Output the (X, Y) coordinate of the center of the cell containing the given text.  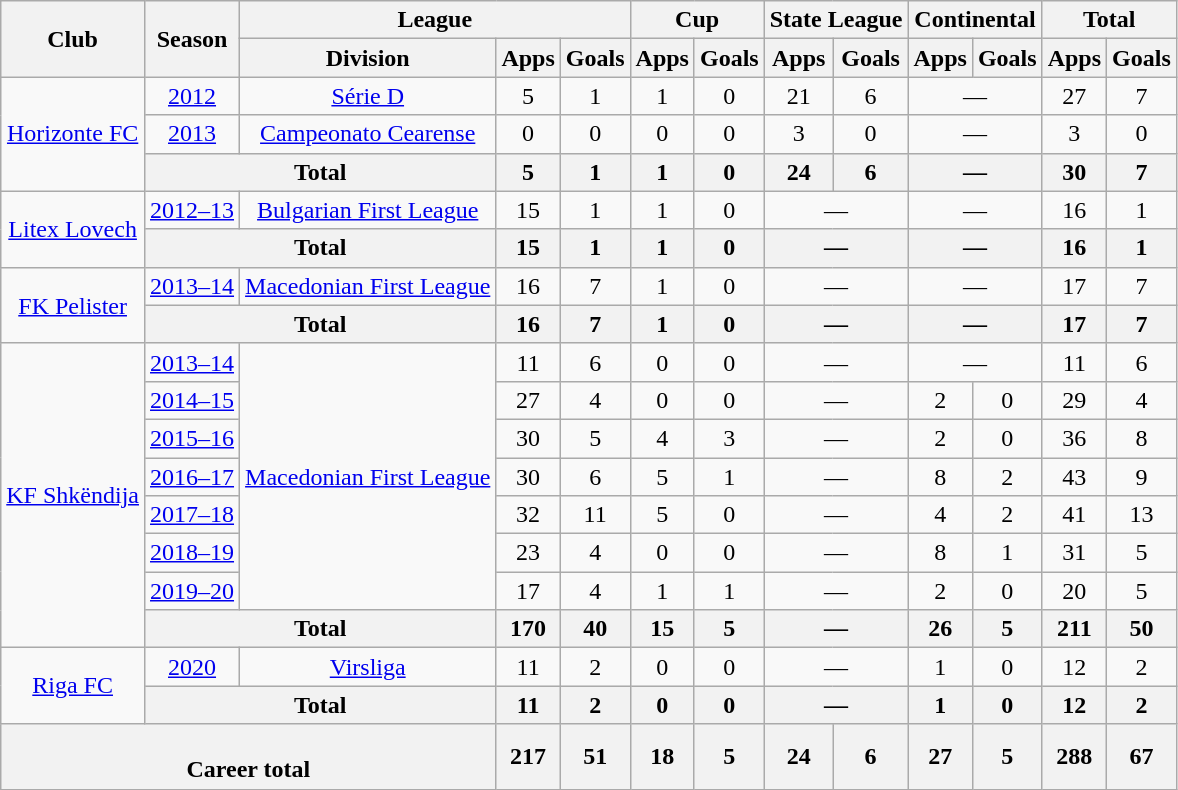
2020 (192, 667)
2019–20 (192, 591)
State League (836, 20)
20 (1074, 591)
36 (1074, 438)
2016–17 (192, 477)
288 (1074, 756)
League (435, 20)
Club (73, 39)
50 (1142, 629)
211 (1074, 629)
Campeonato Cearense (368, 134)
Division (368, 58)
51 (595, 756)
23 (528, 553)
Horizonte FC (73, 134)
2018–19 (192, 553)
41 (1074, 515)
Career total (248, 756)
29 (1074, 400)
Cup (697, 20)
18 (662, 756)
Virsliga (368, 667)
2012–13 (192, 210)
40 (595, 629)
32 (528, 515)
FK Pelister (73, 305)
21 (798, 96)
Bulgarian First League (368, 210)
KF Shkëndija (73, 495)
2012 (192, 96)
43 (1074, 477)
9 (1142, 477)
2017–18 (192, 515)
2015–16 (192, 438)
13 (1142, 515)
Litex Lovech (73, 229)
170 (528, 629)
Série D (368, 96)
26 (940, 629)
2014–15 (192, 400)
31 (1074, 553)
67 (1142, 756)
Riga FC (73, 686)
Season (192, 39)
2013 (192, 134)
Continental (975, 20)
217 (528, 756)
